Return the (X, Y) coordinate for the center point of the cell that contains the specified text.  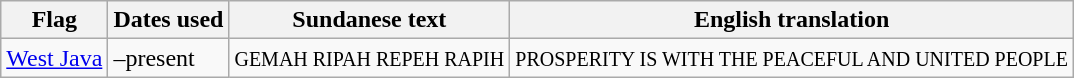
PROSPERITY IS WITH THE PEACEFUL AND UNITED PEOPLE (792, 58)
GEMAH RIPAH REPEH RAPIH (370, 58)
English translation (792, 20)
Flag (54, 20)
Sundanese text (370, 20)
West Java (54, 58)
Dates used (168, 20)
–present (168, 58)
